Identify which cell holds the provided text, then report its [X, Y] central coordinate. 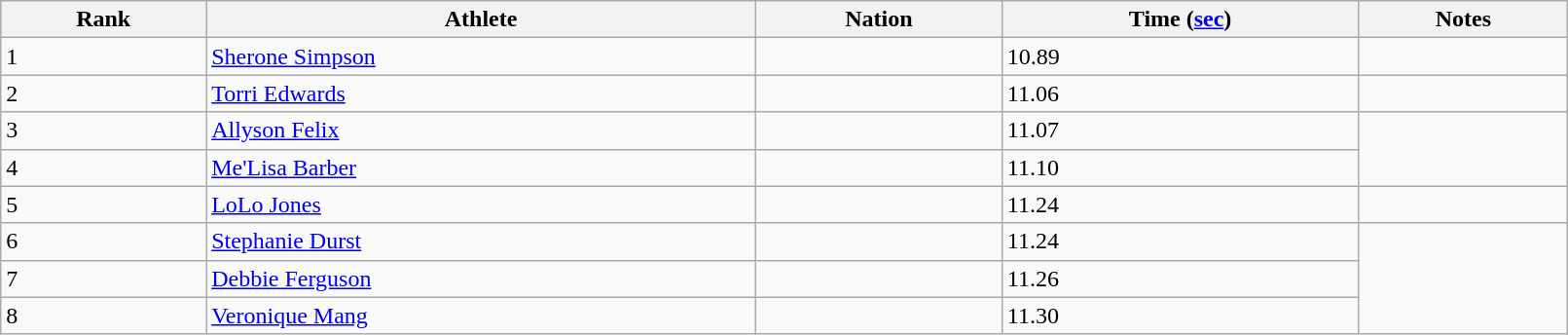
3 [103, 130]
Allyson Felix [481, 130]
Rank [103, 19]
8 [103, 316]
11.30 [1180, 316]
2 [103, 93]
10.89 [1180, 56]
Nation [880, 19]
Stephanie Durst [481, 242]
11.06 [1180, 93]
Sherone Simpson [481, 56]
11.07 [1180, 130]
6 [103, 242]
11.26 [1180, 279]
Time (sec) [1180, 19]
1 [103, 56]
11.10 [1180, 167]
Veronique Mang [481, 316]
Notes [1464, 19]
5 [103, 205]
4 [103, 167]
Athlete [481, 19]
7 [103, 279]
LoLo Jones [481, 205]
Me'Lisa Barber [481, 167]
Debbie Ferguson [481, 279]
Torri Edwards [481, 93]
